For the text-containing cell, return its midpoint in [X, Y] coordinate format. 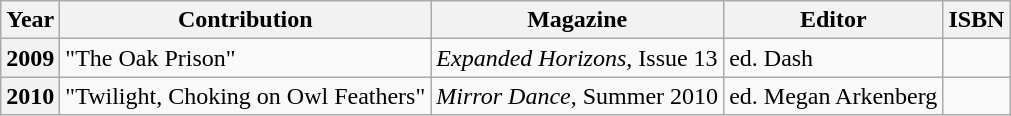
ISBN [976, 20]
ed. Megan Arkenberg [834, 96]
Contribution [246, 20]
Editor [834, 20]
ed. Dash [834, 58]
2009 [30, 58]
Mirror Dance, Summer 2010 [578, 96]
2010 [30, 96]
Expanded Horizons, Issue 13 [578, 58]
"The Oak Prison" [246, 58]
"Twilight, Choking on Owl Feathers" [246, 96]
Year [30, 20]
Magazine [578, 20]
